From the cell containing the given text, extract its center point as [X, Y] coordinate. 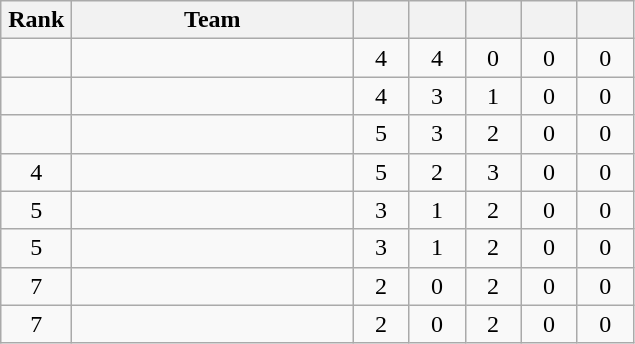
Rank [36, 20]
Team [212, 20]
